Return (X, Y) of the center of cell containing provided text 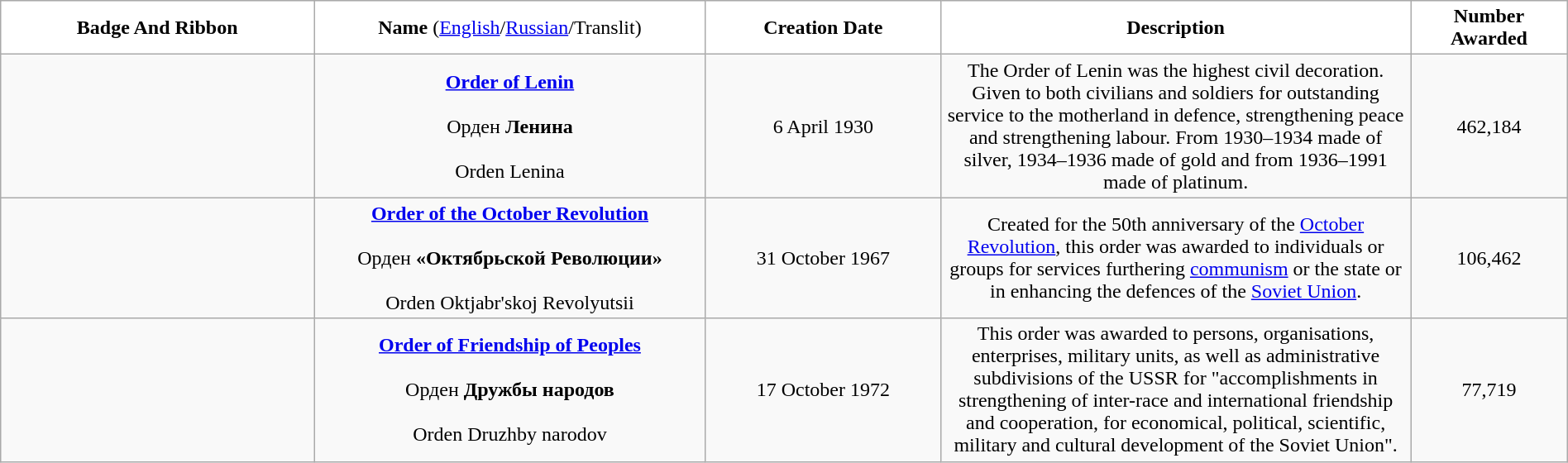
Description (1175, 28)
462,184 (1489, 126)
6 April 1930 (823, 126)
Order of Friendship of PeoplesОрден Дружбы народовOrden Druzhby narodov (510, 390)
Creation Date (823, 28)
106,462 (1489, 258)
Order of the October RevolutionОрден «Октябрьской Революции»Orden Oktjabr'skoj Revolyutsii (510, 258)
17 October 1972 (823, 390)
Number Awarded (1489, 28)
31 October 1967 (823, 258)
Name (English/Russian/Translit) (510, 28)
Order of LeninОрден ЛенинаOrden Lenina (510, 126)
Badge And Ribbon (157, 28)
77,719 (1489, 390)
